Scan for the cell matching the given text and deliver its [x, y] coordinate at center. 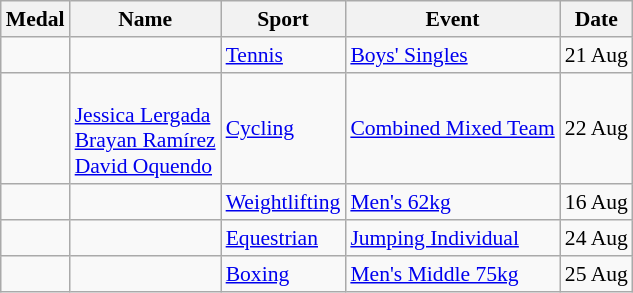
21 Aug [596, 55]
Jessica LergadaBrayan RamírezDavid Oquendo [146, 128]
Weightlifting [284, 203]
22 Aug [596, 128]
Men's 62kg [452, 203]
Event [452, 19]
Men's Middle 75kg [452, 274]
16 Aug [596, 203]
Cycling [284, 128]
Name [146, 19]
Tennis [284, 55]
Boxing [284, 274]
Boys' Singles [452, 55]
Jumping Individual [452, 238]
Medal [36, 19]
Sport [284, 19]
25 Aug [596, 274]
Date [596, 19]
Equestrian [284, 238]
24 Aug [596, 238]
Combined Mixed Team [452, 128]
